Output the (X, Y) coordinate of the center of the cell containing the given text.  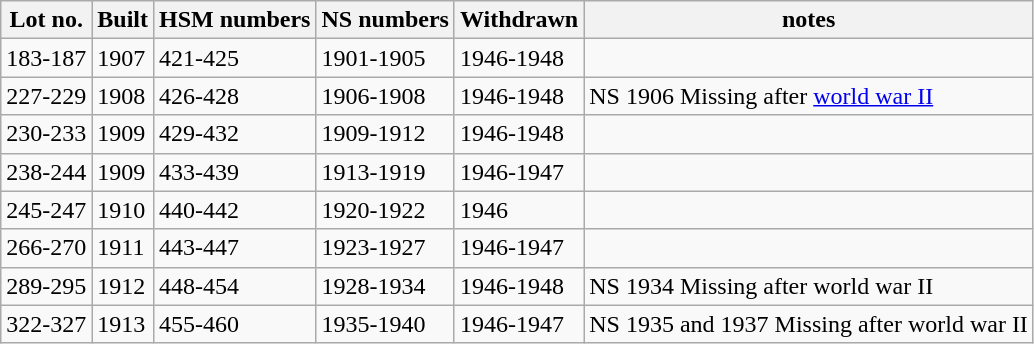
183-187 (46, 58)
1910 (123, 210)
426-428 (235, 96)
289-295 (46, 286)
1913 (123, 324)
1907 (123, 58)
421-425 (235, 58)
1928-1934 (385, 286)
1908 (123, 96)
1906-1908 (385, 96)
443-447 (235, 248)
Withdrawn (518, 20)
230-233 (46, 134)
NS numbers (385, 20)
227-229 (46, 96)
1909-1912 (385, 134)
HSM numbers (235, 20)
1911 (123, 248)
1946 (518, 210)
1935-1940 (385, 324)
1920-1922 (385, 210)
433-439 (235, 172)
245-247 (46, 210)
440-442 (235, 210)
322-327 (46, 324)
266-270 (46, 248)
NS 1906 Missing after world war II (809, 96)
notes (809, 20)
Built (123, 20)
448-454 (235, 286)
429-432 (235, 134)
Lot no. (46, 20)
1912 (123, 286)
238-244 (46, 172)
455-460 (235, 324)
1913-1919 (385, 172)
1923-1927 (385, 248)
NS 1934 Missing after world war II (809, 286)
NS 1935 and 1937 Missing after world war II (809, 324)
1901-1905 (385, 58)
